Output the (x, y) coordinate of the center of the cell containing the given text.  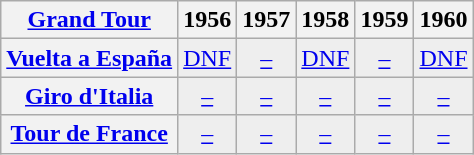
1959 (384, 20)
Grand Tour (90, 20)
1956 (208, 20)
Giro d'Italia (90, 96)
Vuelta a España (90, 58)
1958 (326, 20)
1960 (444, 20)
1957 (266, 20)
Tour de France (90, 134)
